Return [x, y] of the center of cell containing provided text 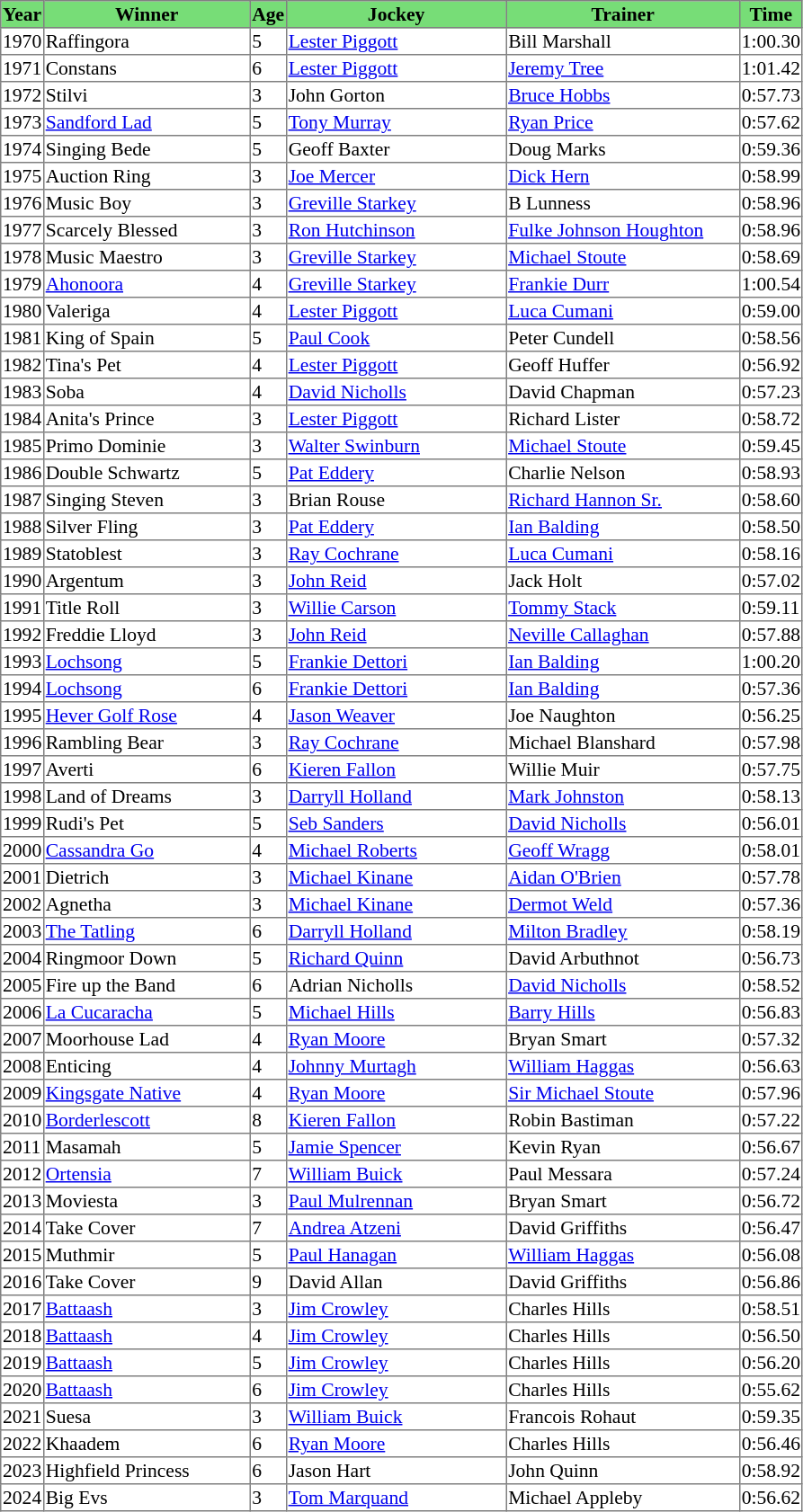
2003 [22, 931]
0:57.96 [771, 1093]
2020 [22, 1390]
0:58.99 [771, 176]
Muthmir [147, 1255]
Suesa [147, 1417]
Highfield Princess [147, 1471]
0:58.51 [771, 1309]
1975 [22, 176]
Kevin Ryan [623, 1147]
Mark Johnston [623, 796]
Ortensia [147, 1174]
La Cucaracha [147, 1012]
1994 [22, 689]
2012 [22, 1174]
0:58.50 [771, 527]
2015 [22, 1255]
Johnny Murtagh [396, 1066]
1999 [22, 823]
Michael Roberts [396, 850]
0:57.62 [771, 122]
Charlie Nelson [623, 473]
8 [268, 1120]
Masamah [147, 1147]
Statoblest [147, 554]
Rudi's Pet [147, 823]
2011 [22, 1147]
0:56.46 [771, 1444]
0:56.83 [771, 1012]
1977 [22, 230]
Music Maestro [147, 257]
2017 [22, 1309]
Paul Messara [623, 1174]
Adrian Nicholls [396, 985]
1:00.54 [771, 284]
0:58.19 [771, 931]
0:58.92 [771, 1471]
Geoff Huffer [623, 365]
0:58.52 [771, 985]
David Allan [396, 1282]
Tom Marquand [396, 1498]
Hever Golf Rose [147, 716]
0:57.78 [771, 877]
0:57.75 [771, 769]
Paul Hanagan [396, 1255]
Sandford Lad [147, 122]
Brian Rouse [396, 500]
2014 [22, 1228]
Primo Dominie [147, 446]
0:57.32 [771, 1039]
Averti [147, 769]
1998 [22, 796]
Michael Hills [396, 1012]
1983 [22, 392]
Year [22, 14]
Tommy Stack [623, 608]
0:56.73 [771, 958]
0:56.47 [771, 1228]
1992 [22, 635]
David Arbuthnot [623, 958]
2008 [22, 1066]
0:57.22 [771, 1120]
Joe Mercer [396, 176]
1993 [22, 662]
Walter Swinburn [396, 446]
Music Boy [147, 203]
Moorhouse Lad [147, 1039]
Constans [147, 68]
Freddie Lloyd [147, 635]
0:58.69 [771, 257]
Robin Bastiman [623, 1120]
2018 [22, 1336]
1:01.42 [771, 68]
0:56.50 [771, 1336]
Moviesta [147, 1201]
1982 [22, 365]
2023 [22, 1471]
2024 [22, 1498]
Auction Ring [147, 176]
Agnetha [147, 904]
Dietrich [147, 877]
0:55.62 [771, 1390]
Richard Hannon Sr. [623, 500]
Title Roll [147, 608]
Cassandra Go [147, 850]
Dick Hern [623, 176]
The Tatling [147, 931]
David Chapman [623, 392]
0:57.73 [771, 95]
2004 [22, 958]
Anita's Prince [147, 419]
1979 [22, 284]
0:58.01 [771, 850]
0:56.62 [771, 1498]
0:56.08 [771, 1255]
Jockey [396, 14]
Michael Appleby [623, 1498]
1990 [22, 581]
Raffingora [147, 41]
2019 [22, 1363]
Soba [147, 392]
1985 [22, 446]
Rambling Bear [147, 743]
Double Schwartz [147, 473]
2001 [22, 877]
Richard Quinn [396, 958]
Tony Murray [396, 122]
2021 [22, 1417]
Trainer [623, 14]
Neville Callaghan [623, 635]
John Gorton [396, 95]
Jack Holt [623, 581]
2009 [22, 1093]
1:00.20 [771, 662]
0:59.45 [771, 446]
1988 [22, 527]
2006 [22, 1012]
Sir Michael Stoute [623, 1093]
1976 [22, 203]
0:56.25 [771, 716]
Doug Marks [623, 149]
1995 [22, 716]
Seb Sanders [396, 823]
1974 [22, 149]
0:58.16 [771, 554]
Bruce Hobbs [623, 95]
1986 [22, 473]
Ryan Price [623, 122]
1973 [22, 122]
Singing Bede [147, 149]
0:59.36 [771, 149]
B Lunness [623, 203]
0:56.92 [771, 365]
0:57.23 [771, 392]
9 [268, 1282]
Land of Dreams [147, 796]
Michael Blanshard [623, 743]
Willie Muir [623, 769]
Khaadem [147, 1444]
Enticing [147, 1066]
Jeremy Tree [623, 68]
Stilvi [147, 95]
2022 [22, 1444]
1981 [22, 338]
Barry Hills [623, 1012]
Aidan O'Brien [623, 877]
Andrea Atzeni [396, 1228]
Fire up the Band [147, 985]
Geoff Baxter [396, 149]
Bill Marshall [623, 41]
Francois Rohaut [623, 1417]
0:58.72 [771, 419]
2002 [22, 904]
Big Evs [147, 1498]
Time [771, 14]
Borderlescott [147, 1120]
Geoff Wragg [623, 850]
2010 [22, 1120]
0:58.13 [771, 796]
Tina's Pet [147, 365]
Jason Hart [396, 1471]
0:57.24 [771, 1174]
0:56.01 [771, 823]
0:56.86 [771, 1282]
Milton Bradley [623, 931]
2005 [22, 985]
0:58.56 [771, 338]
0:57.88 [771, 635]
2016 [22, 1282]
2013 [22, 1201]
0:58.60 [771, 500]
Joe Naughton [623, 716]
Peter Cundell [623, 338]
0:56.63 [771, 1066]
Willie Carson [396, 608]
Kingsgate Native [147, 1093]
1978 [22, 257]
0:56.67 [771, 1147]
0:57.98 [771, 743]
Silver Fling [147, 527]
Paul Cook [396, 338]
Winner [147, 14]
0:58.93 [771, 473]
0:56.20 [771, 1363]
1970 [22, 41]
2000 [22, 850]
Fulke Johnson Houghton [623, 230]
1972 [22, 95]
Valeriga [147, 311]
0:56.72 [771, 1201]
Age [268, 14]
1996 [22, 743]
Paul Mulrennan [396, 1201]
John Quinn [623, 1471]
Singing Steven [147, 500]
1984 [22, 419]
Scarcely Blessed [147, 230]
0:59.35 [771, 1417]
1971 [22, 68]
1980 [22, 311]
Ron Hutchinson [396, 230]
Ahonoora [147, 284]
1991 [22, 608]
Argentum [147, 581]
0:59.00 [771, 311]
2007 [22, 1039]
1:00.30 [771, 41]
0:57.02 [771, 581]
1989 [22, 554]
Richard Lister [623, 419]
Ringmoor Down [147, 958]
Jason Weaver [396, 716]
1997 [22, 769]
1987 [22, 500]
Dermot Weld [623, 904]
King of Spain [147, 338]
Jamie Spencer [396, 1147]
0:59.11 [771, 608]
Frankie Durr [623, 284]
